Extract the [X, Y] coordinate from the center of the cell holding the provided text.  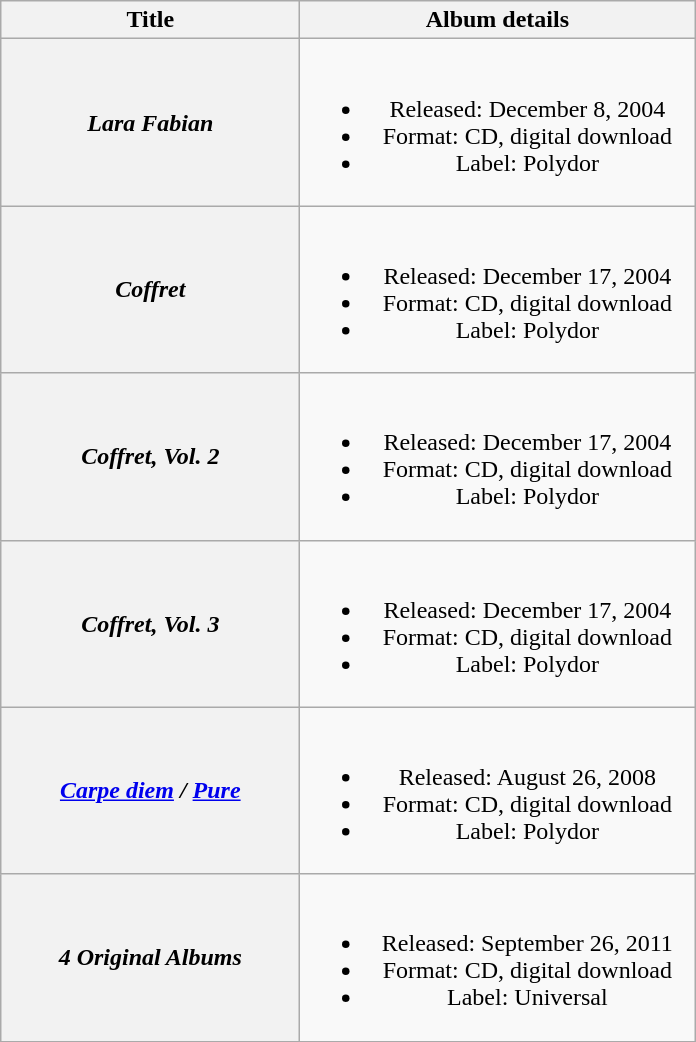
Coffret, Vol. 2 [150, 456]
4 Original Albums [150, 958]
Title [150, 20]
Released: September 26, 2011Format: CD, digital downloadLabel: Universal [498, 958]
Album details [498, 20]
Coffret [150, 290]
Released: December 8, 2004Format: CD, digital downloadLabel: Polydor [498, 122]
Released: August 26, 2008Format: CD, digital downloadLabel: Polydor [498, 790]
Lara Fabian [150, 122]
Carpe diem / Pure [150, 790]
Coffret, Vol. 3 [150, 624]
